Determine the [x, y] coordinate at the center of the cell enclosing the given text.  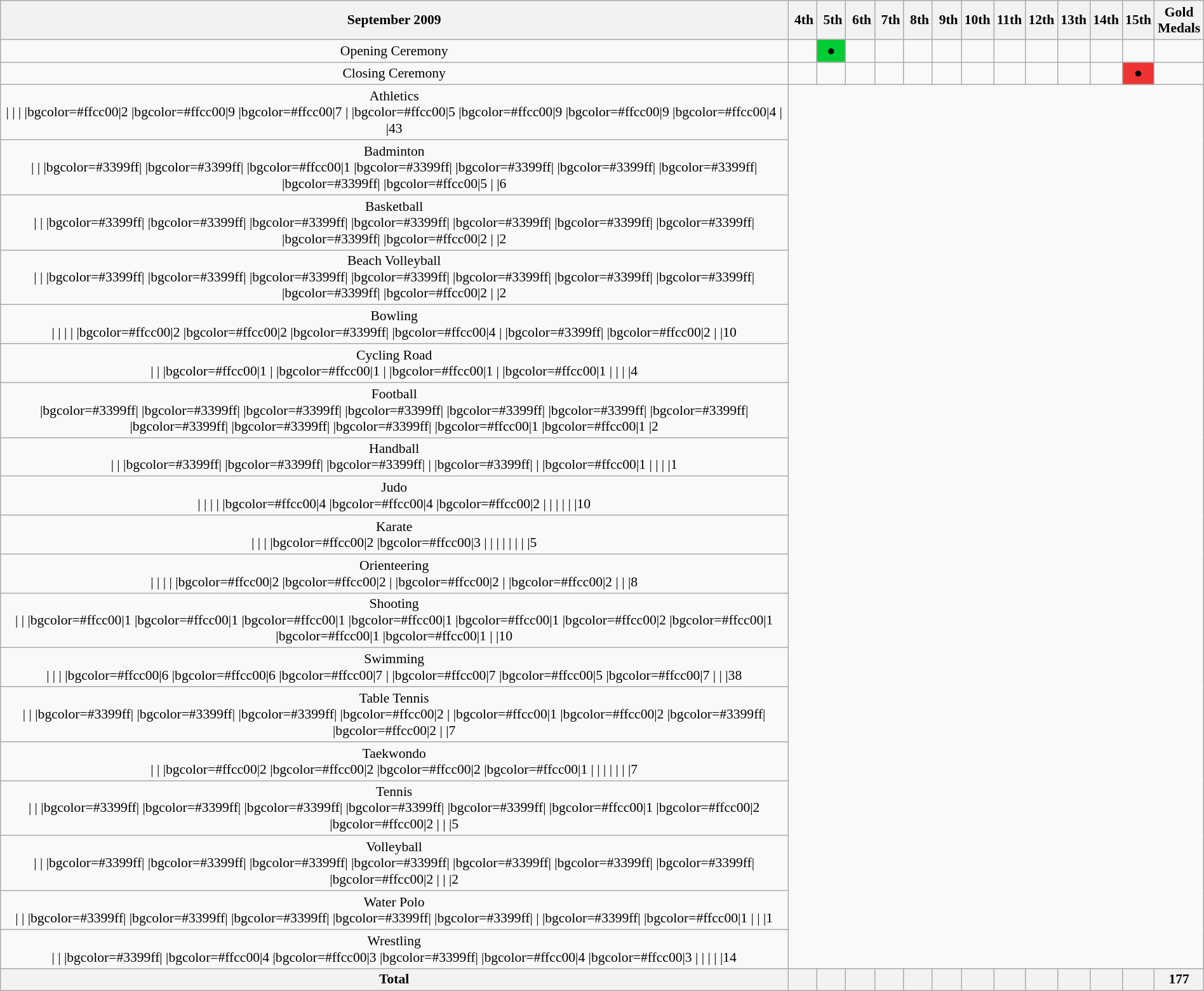
Handball| | |bgcolor=#3399ff| |bgcolor=#3399ff| |bgcolor=#3399ff| | |bgcolor=#3399ff| | |bgcolor=#ffcc00|1 | | | |1 [394, 456]
Cycling Road| | |bgcolor=#ffcc00|1 | |bgcolor=#ffcc00|1 | |bgcolor=#ffcc00|1 | |bgcolor=#ffcc00|1 | | | |4 [394, 363]
Closing Ceremony [394, 74]
11th [1010, 20]
7th [889, 20]
4th [803, 20]
12th [1041, 20]
5th [831, 20]
13th [1073, 20]
Total [394, 980]
Taekwondo| | |bgcolor=#ffcc00|2 |bgcolor=#ffcc00|2 |bgcolor=#ffcc00|2 |bgcolor=#ffcc00|1 | | | | | | |7 [394, 761]
Wrestling| | |bgcolor=#3399ff| |bgcolor=#ffcc00|4 |bgcolor=#ffcc00|3 |bgcolor=#3399ff| |bgcolor=#ffcc00|4 |bgcolor=#ffcc00|3 | | | | |14 [394, 949]
Bowling| | | | |bgcolor=#ffcc00|2 |bgcolor=#ffcc00|2 |bgcolor=#3399ff| |bgcolor=#ffcc00|4 | |bgcolor=#3399ff| |bgcolor=#ffcc00|2 | |10 [394, 324]
10th [978, 20]
8th [918, 20]
Judo| | | | |bgcolor=#ffcc00|4 |bgcolor=#ffcc00|4 |bgcolor=#ffcc00|2 | | | | | |10 [394, 495]
Karate| | | |bgcolor=#ffcc00|2 |bgcolor=#ffcc00|3 | | | | | | | |5 [394, 535]
15th [1138, 20]
Swimming| | | |bgcolor=#ffcc00|6 |bgcolor=#ffcc00|6 |bgcolor=#ffcc00|7 | |bgcolor=#ffcc00|7 |bgcolor=#ffcc00|5 |bgcolor=#ffcc00|7 | | |38 [394, 667]
September 2009 [394, 20]
Orienteering| | | | |bgcolor=#ffcc00|2 |bgcolor=#ffcc00|2 | |bgcolor=#ffcc00|2 | |bgcolor=#ffcc00|2 | | |8 [394, 573]
Opening Ceremony [394, 51]
GoldMedals [1179, 20]
Water Polo| | |bgcolor=#3399ff| |bgcolor=#3399ff| |bgcolor=#3399ff| |bgcolor=#3399ff| |bgcolor=#3399ff| | |bgcolor=#3399ff| |bgcolor=#ffcc00|1 | | |1 [394, 910]
14th [1106, 20]
177 [1179, 980]
6th [860, 20]
9th [947, 20]
